Pinpoint the cell where the given text exists, returning its [X, Y] midpoint coordinate. 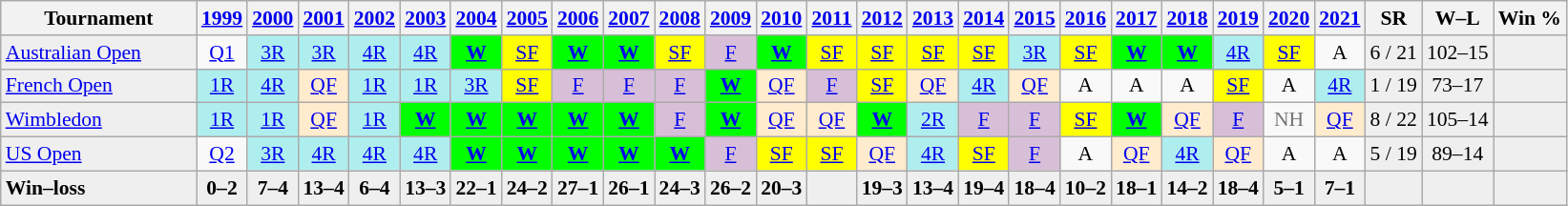
14–2 [1187, 188]
20–3 [781, 188]
2006 [578, 18]
Tournament [99, 18]
7–1 [1340, 188]
2014 [983, 18]
10–2 [1086, 188]
73–17 [1458, 86]
French Open [99, 86]
2010 [781, 18]
Q2 [221, 154]
26–2 [731, 188]
2009 [731, 18]
W–L [1458, 18]
2004 [475, 18]
2020 [1288, 18]
1999 [221, 18]
NH [1288, 120]
2000 [273, 18]
6–4 [374, 188]
22–1 [475, 188]
24–2 [527, 188]
5 / 19 [1393, 154]
102–15 [1458, 52]
27–1 [578, 188]
2021 [1340, 18]
13–3 [426, 188]
2013 [933, 18]
24–3 [679, 188]
19–3 [882, 188]
5–1 [1288, 188]
2012 [882, 18]
2015 [1035, 18]
2018 [1187, 18]
2002 [374, 18]
2005 [527, 18]
Q1 [221, 52]
2R [933, 120]
Win–loss [99, 188]
1 / 19 [1393, 86]
2016 [1086, 18]
2011 [831, 18]
26–1 [628, 188]
19–4 [983, 188]
105–14 [1458, 120]
Wimbledon [99, 120]
Win % [1530, 18]
6 / 21 [1393, 52]
2019 [1239, 18]
0–2 [221, 188]
2003 [426, 18]
2001 [323, 18]
89–14 [1458, 154]
2007 [628, 18]
2008 [679, 18]
7–4 [273, 188]
18–1 [1136, 188]
8 / 22 [1393, 120]
US Open [99, 154]
Australian Open [99, 52]
SR [1393, 18]
2017 [1136, 18]
